Extract the [X, Y] coordinate from the center of the cell holding the provided text.  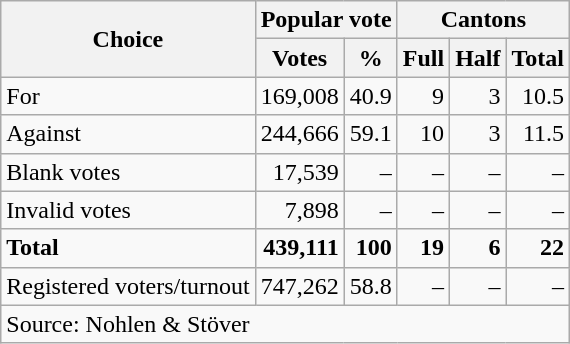
Invalid votes [128, 210]
% [370, 58]
59.1 [370, 134]
40.9 [370, 96]
Full [423, 58]
244,666 [300, 134]
7,898 [300, 210]
58.8 [370, 286]
For [128, 96]
11.5 [538, 134]
439,111 [300, 248]
22 [538, 248]
19 [423, 248]
10 [423, 134]
Votes [300, 58]
Half [478, 58]
Choice [128, 39]
17,539 [300, 172]
Popular vote [326, 20]
Cantons [483, 20]
100 [370, 248]
Blank votes [128, 172]
6 [478, 248]
10.5 [538, 96]
Against [128, 134]
Source: Nohlen & Stöver [286, 324]
9 [423, 96]
169,008 [300, 96]
Registered voters/turnout [128, 286]
747,262 [300, 286]
